Locate the cell with the specified text and output its (X, Y) center coordinate. 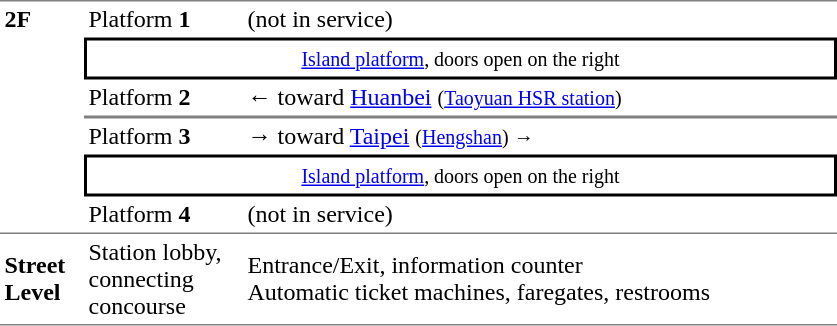
Platform 2 (164, 99)
Street Level (42, 280)
Platform 3 (164, 136)
Station lobby, connecting concourse (164, 280)
2F (42, 117)
← toward Huanbei (Taoyuan HSR station) (540, 99)
Platform 1 (164, 19)
Platform 4 (164, 215)
→ toward Taipei (Hengshan) → (540, 136)
Entrance/Exit, information counterAutomatic ticket machines, faregates, restrooms (540, 280)
